Output the [X, Y] coordinate of the center of the cell containing the given text.  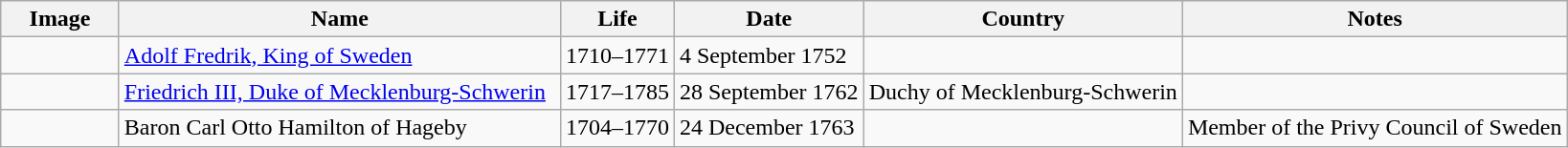
Country [1022, 19]
1704–1770 [616, 128]
Friedrich III, Duke of Mecklenburg-Schwerin [339, 92]
Baron Carl Otto Hamilton of Hageby [339, 128]
Notes [1375, 19]
Image [60, 19]
Name [339, 19]
24 December 1763 [769, 128]
Life [616, 19]
4 September 1752 [769, 55]
1710–1771 [616, 55]
28 September 1762 [769, 92]
Date [769, 19]
1717–1785 [616, 92]
Duchy of Mecklenburg-Schwerin [1022, 92]
Adolf Fredrik, King of Sweden [339, 55]
Member of the Privy Council of Sweden [1375, 128]
